Provide the [x, y] coordinate of the cell's center where the given text is located.  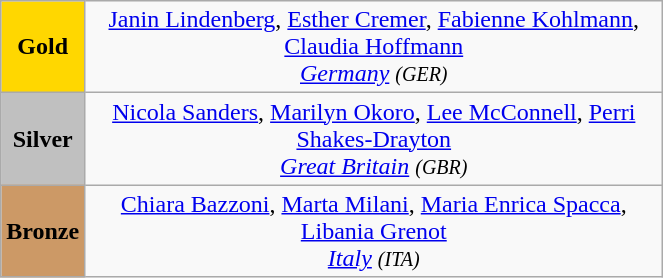
Gold [43, 47]
Silver [43, 139]
Bronze [43, 231]
Chiara Bazzoni, Marta Milani, Maria Enrica Spacca, Libania GrenotItaly (ITA) [374, 231]
Nicola Sanders, Marilyn Okoro, Lee McConnell, Perri Shakes-DraytonGreat Britain (GBR) [374, 139]
Janin Lindenberg, Esther Cremer, Fabienne Kohlmann, Claudia HoffmannGermany (GER) [374, 47]
